Capture the cell that displays the provided text and extract its [X, Y] central coordinate. 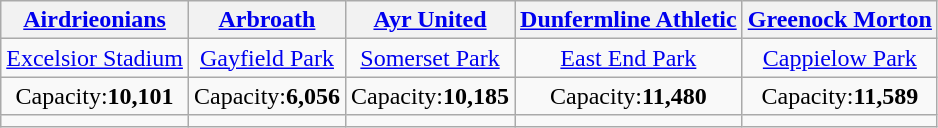
Excelsior Stadium [95, 58]
Capacity:6,056 [266, 96]
Airdrieonians [95, 20]
Dunfermline Athletic [629, 20]
Ayr United [430, 20]
Greenock Morton [840, 20]
Gayfield Park [266, 58]
Capacity:11,480 [629, 96]
East End Park [629, 58]
Capacity:11,589 [840, 96]
Cappielow Park [840, 58]
Capacity:10,185 [430, 96]
Arbroath [266, 20]
Capacity:10,101 [95, 96]
Somerset Park [430, 58]
